Pinpoint the cell where the given text exists, returning its (X, Y) midpoint coordinate. 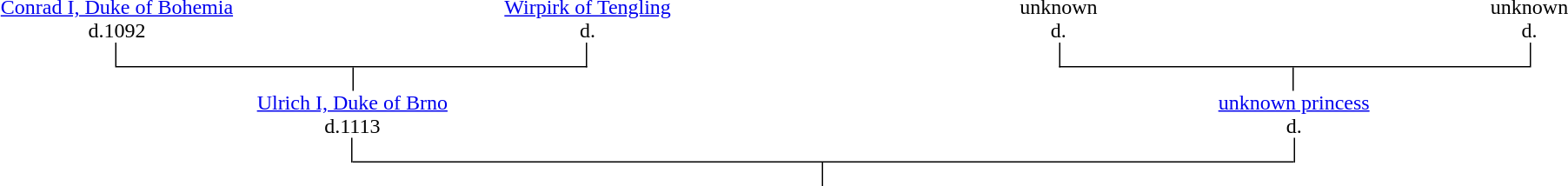
unknown princessd. (1293, 114)
Ulrich I, Duke of Brnod.1113 (353, 114)
